Return [X, Y] of the center of cell containing provided text 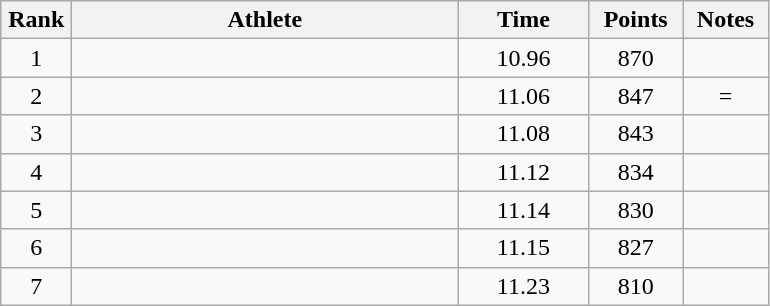
11.15 [524, 248]
11.08 [524, 134]
1 [36, 58]
827 [636, 248]
11.23 [524, 286]
870 [636, 58]
834 [636, 172]
847 [636, 96]
843 [636, 134]
Notes [725, 20]
Time [524, 20]
5 [36, 210]
810 [636, 286]
6 [36, 248]
= [725, 96]
830 [636, 210]
2 [36, 96]
7 [36, 286]
11.12 [524, 172]
11.14 [524, 210]
Athlete [265, 20]
3 [36, 134]
10.96 [524, 58]
11.06 [524, 96]
Points [636, 20]
4 [36, 172]
Rank [36, 20]
